Detect which cell encompasses the target text, then output its [x, y] center coordinate. 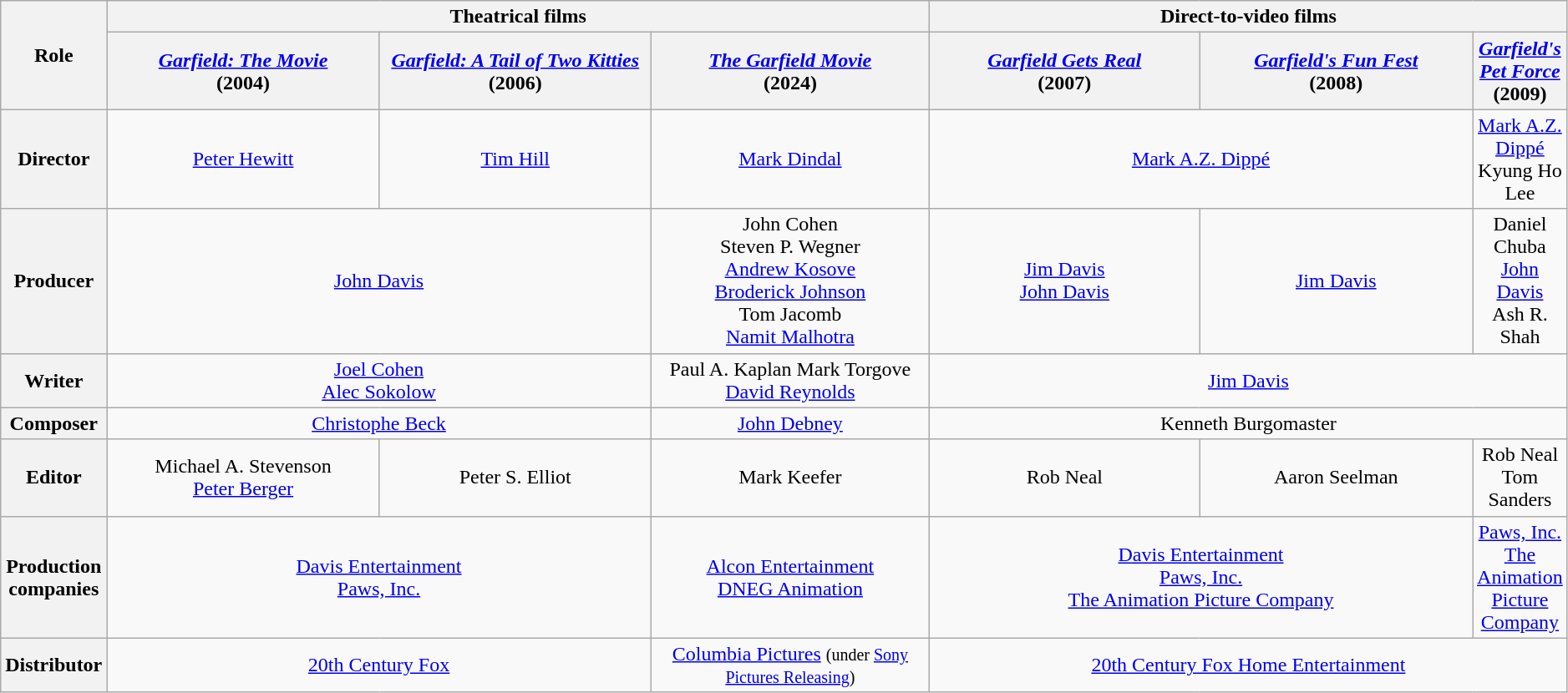
Rob Neal [1065, 478]
Alcon EntertainmentDNEG Animation [790, 577]
Production companies [53, 577]
Garfield: A Tail of Two Kitties(2006) [515, 71]
John Debney [790, 423]
Garfield: The Movie(2004) [243, 71]
Daniel ChubaJohn DavisAsh R. Shah [1520, 281]
Rob NealTom Sanders [1520, 478]
Davis EntertainmentPaws, Inc.The Animation Picture Company [1201, 577]
John Davis [379, 281]
Direct-to-video films [1249, 17]
Mark A.Z. DippéKyung Ho Lee [1520, 159]
Paws, Inc.The Animation Picture Company [1520, 577]
Aaron Seelman [1336, 478]
Theatrical films [518, 17]
Garfield's Pet Force(2009) [1520, 71]
20th Century Fox Home Entertainment [1249, 665]
Tim Hill [515, 159]
Peter Hewitt [243, 159]
Writer [53, 381]
Garfield's Fun Fest(2008) [1336, 71]
Role [53, 55]
Mark A.Z. Dippé [1201, 159]
Michael A. StevensonPeter Berger [243, 478]
Director [53, 159]
The Garfield Movie(2024) [790, 71]
Editor [53, 478]
Christophe Beck [379, 423]
John CohenSteven P. WegnerAndrew KosoveBroderick JohnsonTom JacombNamit Malhotra [790, 281]
Mark Keefer [790, 478]
Producer [53, 281]
Davis EntertainmentPaws, Inc. [379, 577]
Joel CohenAlec Sokolow [379, 381]
Distributor [53, 665]
Peter S. Elliot [515, 478]
Mark Dindal [790, 159]
Columbia Pictures (under Sony Pictures Releasing) [790, 665]
Garfield Gets Real(2007) [1065, 71]
20th Century Fox [379, 665]
Paul A. Kaplan Mark Torgove David Reynolds [790, 381]
Composer [53, 423]
Jim DavisJohn Davis [1065, 281]
Kenneth Burgomaster [1249, 423]
